From the cell containing the given text, extract its center point as [X, Y] coordinate. 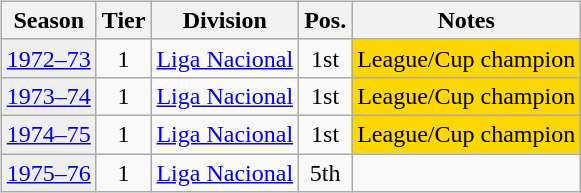
1974–75 [48, 134]
Tier [124, 20]
5th [326, 173]
1972–73 [48, 58]
1973–74 [48, 96]
1975–76 [48, 173]
Notes [466, 20]
Pos. [326, 20]
Division [225, 20]
Season [48, 20]
